From the cell containing the given text, extract its center point as (x, y) coordinate. 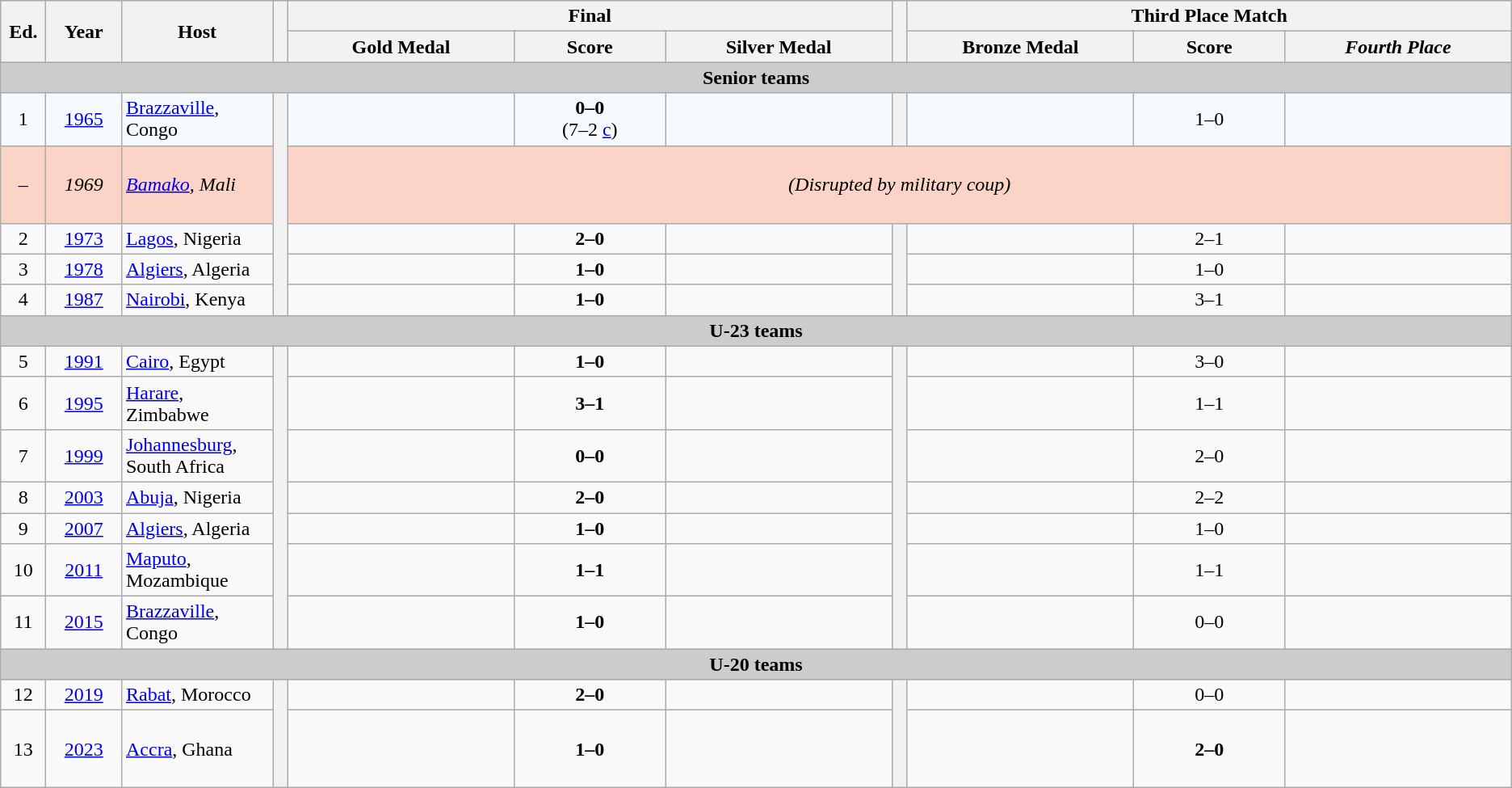
12 (23, 695)
2023 (84, 749)
Final (590, 16)
Cairo, Egypt (197, 361)
– (23, 184)
2 (23, 238)
2019 (84, 695)
11 (23, 622)
Ed. (23, 32)
2003 (84, 497)
Host (197, 32)
U-20 teams (756, 664)
4 (23, 300)
8 (23, 497)
1987 (84, 300)
Lagos, Nigeria (197, 238)
3–0 (1210, 361)
6 (23, 402)
Bamako, Mali (197, 184)
1991 (84, 361)
1969 (84, 184)
7 (23, 456)
Third Place Match (1209, 16)
2007 (84, 528)
2–2 (1210, 497)
1973 (84, 238)
1 (23, 120)
Abuja, Nigeria (197, 497)
0–0 (7–2 c) (590, 120)
1999 (84, 456)
1995 (84, 402)
Harare, Zimbabwe (197, 402)
2–1 (1210, 238)
10 (23, 571)
Senior teams (756, 78)
2011 (84, 571)
Rabat, Morocco (197, 695)
Maputo, Mozambique (197, 571)
3 (23, 269)
Nairobi, Kenya (197, 300)
1965 (84, 120)
2015 (84, 622)
Bronze Medal (1021, 47)
(Disrupted by military coup) (900, 184)
Year (84, 32)
Silver Medal (779, 47)
13 (23, 749)
Fourth Place (1399, 47)
9 (23, 528)
Johannesburg, South Africa (197, 456)
1978 (84, 269)
Accra, Ghana (197, 749)
Gold Medal (401, 47)
U-23 teams (756, 331)
5 (23, 361)
